Identify which cell holds the provided text, then report its [X, Y] central coordinate. 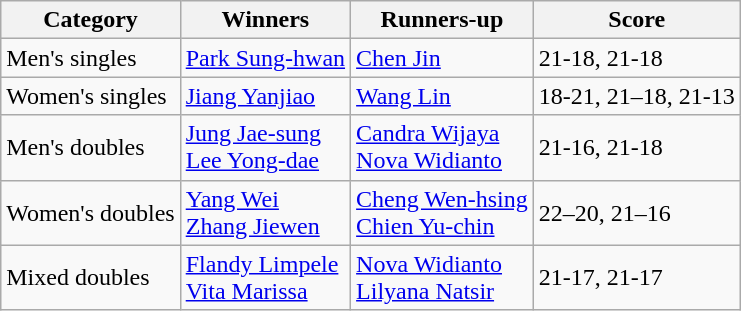
Yang Wei Zhang Jiewen [265, 212]
Cheng Wen-hsing Chien Yu-chin [442, 212]
Chen Jin [442, 58]
Candra Wijaya Nova Widianto [442, 148]
Men's singles [90, 58]
Women's singles [90, 96]
Wang Lin [442, 96]
Jiang Yanjiao [265, 96]
18-21, 21–18, 21-13 [636, 96]
Runners-up [442, 20]
22–20, 21–16 [636, 212]
Women's doubles [90, 212]
Men's doubles [90, 148]
21-16, 21-18 [636, 148]
Category [90, 20]
Nova Widianto Lilyana Natsir [442, 278]
21-17, 21-17 [636, 278]
Winners [265, 20]
Score [636, 20]
Park Sung-hwan [265, 58]
Flandy Limpele Vita Marissa [265, 278]
Jung Jae-sung Lee Yong-dae [265, 148]
21-18, 21-18 [636, 58]
Mixed doubles [90, 278]
